For the text-containing cell, return its midpoint in (X, Y) coordinate format. 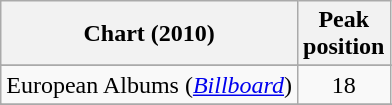
18 (344, 85)
Peakposition (344, 34)
Chart (2010) (150, 34)
European Albums (Billboard) (150, 85)
